Scan for the cell matching the given text and deliver its (x, y) coordinate at center. 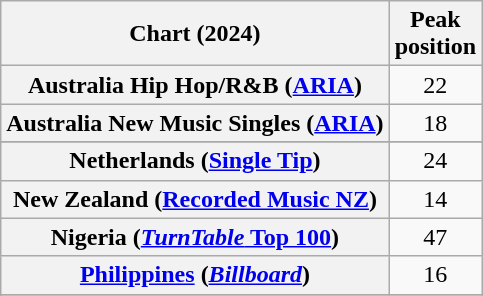
18 (435, 123)
Australia Hip Hop/R&B (ARIA) (195, 85)
New Zealand (Recorded Music NZ) (195, 199)
Philippines (Billboard) (195, 275)
Nigeria (TurnTable Top 100) (195, 237)
22 (435, 85)
Peakposition (435, 34)
24 (435, 161)
Chart (2024) (195, 34)
47 (435, 237)
14 (435, 199)
Netherlands (Single Tip) (195, 161)
Australia New Music Singles (ARIA) (195, 123)
16 (435, 275)
